Detect which cell encompasses the target text, then output its [X, Y] center coordinate. 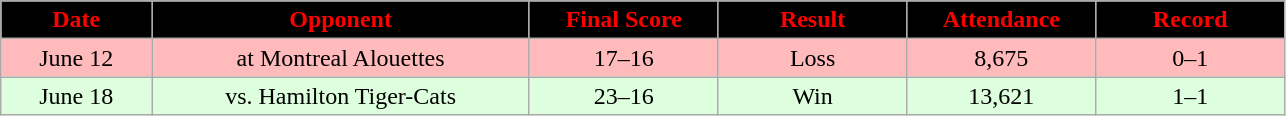
13,621 [1002, 96]
17–16 [624, 58]
Result [812, 20]
0–1 [1190, 58]
1–1 [1190, 96]
Attendance [1002, 20]
Date [76, 20]
Opponent [341, 20]
June 18 [76, 96]
23–16 [624, 96]
Loss [812, 58]
at Montreal Alouettes [341, 58]
vs. Hamilton Tiger-Cats [341, 96]
8,675 [1002, 58]
Final Score [624, 20]
June 12 [76, 58]
Win [812, 96]
Record [1190, 20]
